Return the [x, y] coordinate for the center point of the cell that contains the specified text.  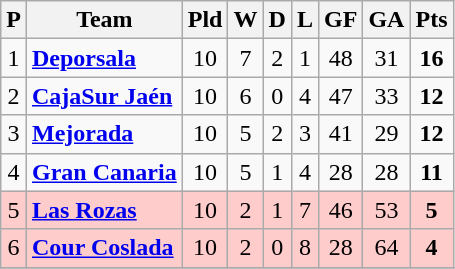
Las Rozas [104, 210]
29 [386, 134]
47 [341, 96]
Pld [205, 20]
CajaSur Jaén [104, 96]
31 [386, 58]
W [246, 20]
8 [304, 248]
46 [341, 210]
Cour Coslada [104, 248]
D [277, 20]
33 [386, 96]
Pts [432, 20]
48 [341, 58]
41 [341, 134]
11 [432, 172]
Mejorada [104, 134]
Deporsala [104, 58]
P [14, 20]
64 [386, 248]
53 [386, 210]
Gran Canaria [104, 172]
GF [341, 20]
Team [104, 20]
L [304, 20]
GA [386, 20]
16 [432, 58]
